For the text-containing cell, return its midpoint in (X, Y) coordinate format. 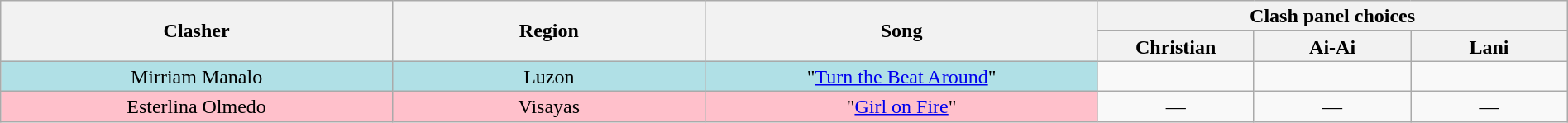
"Turn the Beat Around" (901, 76)
Ai-Ai (1331, 46)
Luzon (549, 76)
Esterlina Olmedo (197, 106)
Lani (1489, 46)
Visayas (549, 106)
Region (549, 31)
Song (901, 31)
Christian (1176, 46)
"Girl on Fire" (901, 106)
Clash panel choices (1332, 17)
Mirriam Manalo (197, 76)
Clasher (197, 31)
